Return [x, y] of the center of cell containing provided text 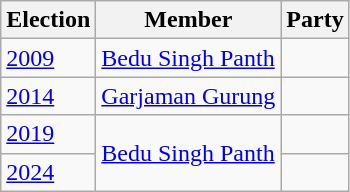
2024 [48, 172]
Party [315, 20]
Member [188, 20]
2014 [48, 96]
Election [48, 20]
2019 [48, 134]
2009 [48, 58]
Garjaman Gurung [188, 96]
